Determine the [X, Y] coordinate at the center of the cell enclosing the given text.  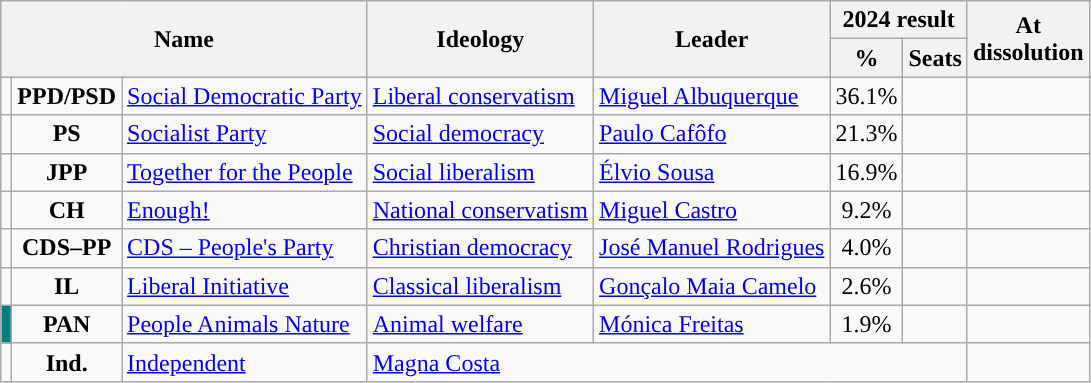
Social Democratic Party [245, 96]
Leader [712, 39]
Independent [245, 362]
Ind. [67, 362]
2024 result [898, 20]
Social liberalism [480, 172]
Miguel Albuquerque [712, 96]
Liberal conservatism [480, 96]
Name [184, 39]
Animal welfare [480, 324]
Seats [935, 58]
9.2% [866, 210]
Miguel Castro [712, 210]
Ideology [480, 39]
CDS–PP [67, 248]
Enough! [245, 210]
Socialist Party [245, 134]
Christian democracy [480, 248]
% [866, 58]
Together for the People [245, 172]
CDS – People's Party [245, 248]
PPD/PSD [67, 96]
Social democracy [480, 134]
People Animals Nature [245, 324]
16.9% [866, 172]
JPP [67, 172]
2.6% [866, 286]
IL [67, 286]
Magna Costa [667, 362]
PAN [67, 324]
Paulo Cafôfo [712, 134]
1.9% [866, 324]
Liberal Initiative [245, 286]
CH [67, 210]
21.3% [866, 134]
National conservatism [480, 210]
Mónica Freitas [712, 324]
PS [67, 134]
Gonçalo Maia Camelo [712, 286]
Élvio Sousa [712, 172]
Atdissolution [1028, 39]
36.1% [866, 96]
4.0% [866, 248]
José Manuel Rodrigues [712, 248]
Classical liberalism [480, 286]
